Output the (X, Y) coordinate of the center of the cell containing the given text.  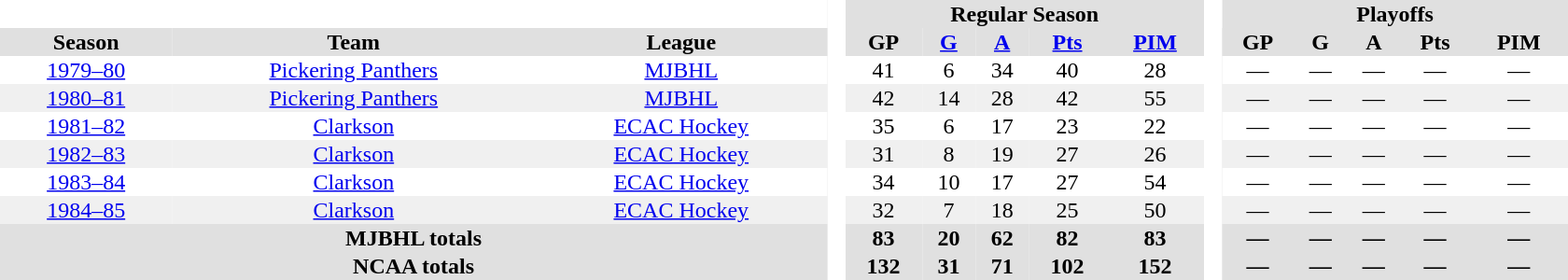
1984–85 (86, 210)
32 (883, 210)
26 (1155, 154)
132 (883, 266)
19 (1002, 154)
Regular Season (1025, 14)
Season (86, 42)
8 (948, 154)
14 (948, 98)
League (681, 42)
82 (1068, 238)
40 (1068, 70)
18 (1002, 210)
Team (353, 42)
1980–81 (86, 98)
23 (1068, 126)
1983–84 (86, 182)
1981–82 (86, 126)
Playoffs (1394, 14)
20 (948, 238)
71 (1002, 266)
1982–83 (86, 154)
7 (948, 210)
50 (1155, 210)
22 (1155, 126)
41 (883, 70)
152 (1155, 266)
102 (1068, 266)
1979–80 (86, 70)
62 (1002, 238)
MJBHL totals (413, 238)
NCAA totals (413, 266)
54 (1155, 182)
10 (948, 182)
35 (883, 126)
55 (1155, 98)
25 (1068, 210)
